From the cell containing the given text, extract its center point as (x, y) coordinate. 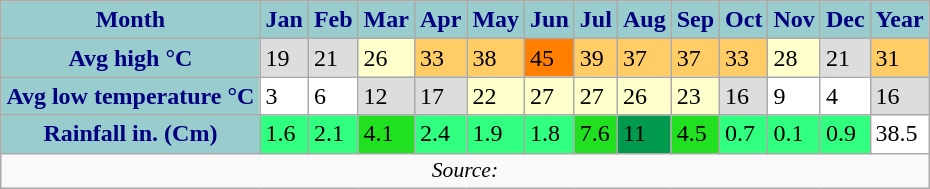
17 (440, 96)
2.1 (333, 134)
2.4 (440, 134)
1.9 (496, 134)
28 (794, 58)
45 (550, 58)
Apr (440, 20)
38.5 (900, 134)
6 (333, 96)
22 (496, 96)
Rainfall in. (Cm) (130, 134)
1.6 (284, 134)
Oct (744, 20)
Month (130, 20)
May (496, 20)
Avg high °C (130, 58)
11 (644, 134)
31 (900, 58)
Aug (644, 20)
4.1 (386, 134)
19 (284, 58)
39 (596, 58)
Jan (284, 20)
Jul (596, 20)
Sep (695, 20)
Source: (465, 171)
Dec (845, 20)
1.8 (550, 134)
Year (900, 20)
9 (794, 96)
7.6 (596, 134)
12 (386, 96)
Avg low temperature °C (130, 96)
38 (496, 58)
4.5 (695, 134)
3 (284, 96)
Mar (386, 20)
23 (695, 96)
0.1 (794, 134)
Feb (333, 20)
Jun (550, 20)
4 (845, 96)
0.7 (744, 134)
Nov (794, 20)
0.9 (845, 134)
